Determine the (X, Y) coordinate at the center of the cell enclosing the given text.  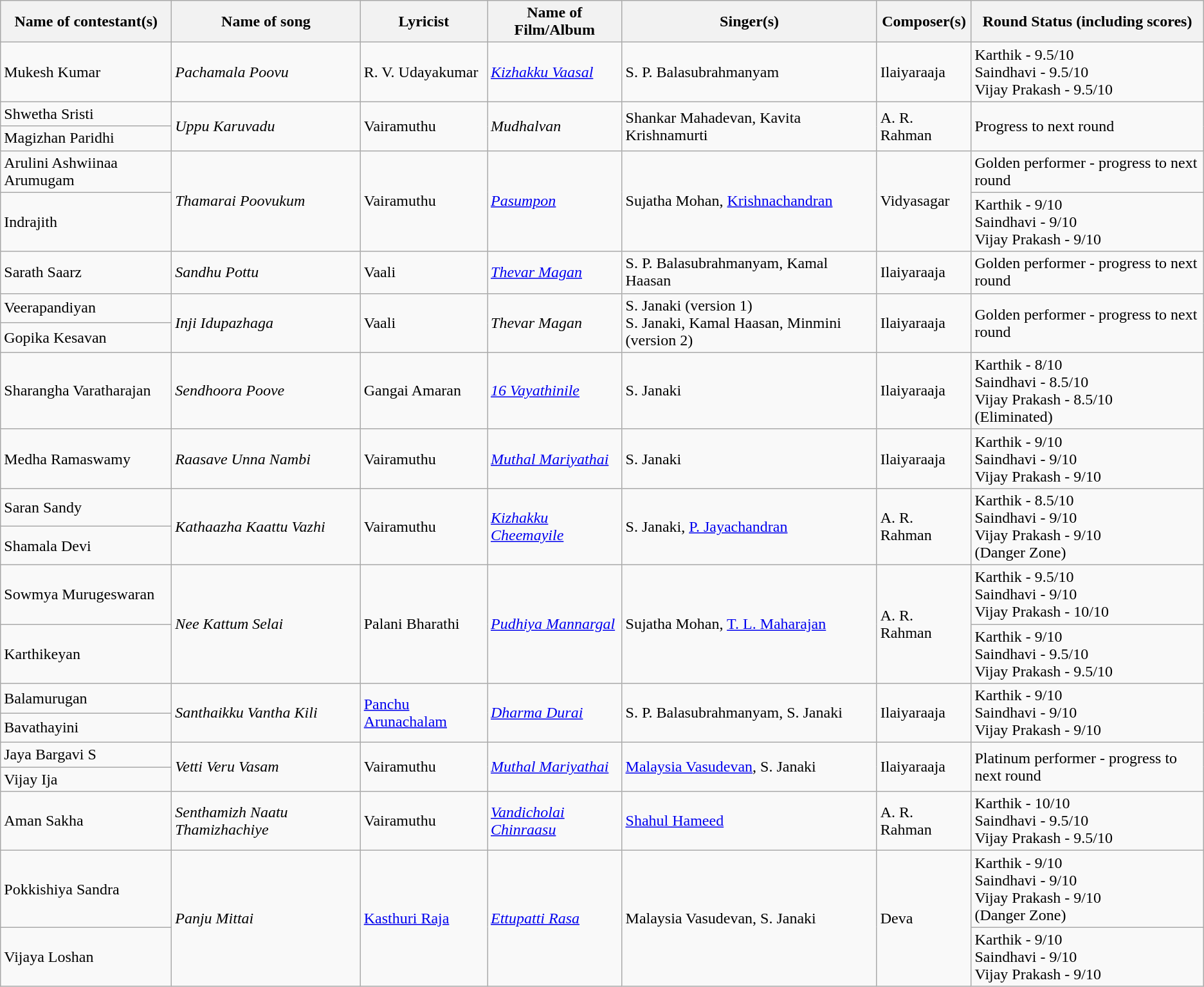
Platinum performer - progress to next round (1087, 767)
Kathaazha Kaattu Vazhi (266, 526)
Sharangha Varatharajan (86, 391)
Bavathayini (86, 728)
Shamala Devi (86, 546)
Mukesh Kumar (86, 72)
Name of Film/Album (555, 22)
Raasave Unna Nambi (266, 458)
Jaya Bargavi S (86, 755)
Palani Bharathi (423, 624)
Uppu Karuvadu (266, 126)
Arulini Ashwiinaa Arumugam (86, 171)
Kizhakku Vaasal (555, 72)
Karthik - 9.5/10Saindhavi - 9.5/10Vijay Prakash - 9.5/10 (1087, 72)
Shwetha Sristi (86, 114)
Deva (924, 918)
Lyricist (423, 22)
Karthik - 9.5/10Saindhavi - 9/10Vijay Prakash - 10/10 (1087, 594)
Vidyasagar (924, 201)
Composer(s) (924, 22)
Nee Kattum Selai (266, 624)
Vijay Ija (86, 779)
Magizhan Paridhi (86, 138)
Medha Ramaswamy (86, 458)
Pasumpon (555, 201)
Thamarai Poovukum (266, 201)
Karthik - 10/10Saindhavi - 9.5/10Vijay Prakash - 9.5/10 (1087, 821)
Pokkishiya Sandra (86, 889)
Balamurugan (86, 698)
Ettupatti Rasa (555, 918)
Karthik - 8.5/10Saindhavi - 9/10Vijay Prakash - 9/10(Danger Zone) (1087, 526)
Progress to next round (1087, 126)
16 Vayathinile (555, 391)
Sandhu Pottu (266, 273)
Singer(s) (749, 22)
Panchu Arunachalam (423, 713)
Saran Sandy (86, 507)
Panju Mittai (266, 918)
Sujatha Mohan, T. L. Maharajan (749, 624)
Gopika Kesavan (86, 338)
Name of song (266, 22)
Pudhiya Mannargal (555, 624)
Veerapandiyan (86, 308)
Karthik - 8/10Saindhavi - 8.5/10Vijay Prakash - 8.5/10(Eliminated) (1087, 391)
Kizhakku Cheemayile (555, 526)
Vandicholai Chinraasu (555, 821)
Kasthuri Raja (423, 918)
Indrajith (86, 222)
S. P. Balasubrahmanyam (749, 72)
Karthik - 9/10Saindhavi - 9/10Vijay Prakash - 9/10(Danger Zone) (1087, 889)
Shankar Mahadevan, Kavita Krishnamurti (749, 126)
Name of contestant(s) (86, 22)
Vetti Veru Vasam (266, 767)
Pachamala Poovu (266, 72)
Karthik - 9/10Saindhavi - 9.5/10Vijay Prakash - 9.5/10 (1087, 653)
S. P. Balasubrahmanyam, Kamal Haasan (749, 273)
Gangai Amaran (423, 391)
Karthikeyan (86, 653)
Dharma Durai (555, 713)
S. Janaki (version 1)S. Janaki, Kamal Haasan, Minmini (version 2) (749, 323)
Aman Sakha (86, 821)
R. V. Udayakumar (423, 72)
Mudhalvan (555, 126)
Sendhoora Poove (266, 391)
Sujatha Mohan, Krishnachandran (749, 201)
Inji Idupazhaga (266, 323)
S. P. Balasubrahmanyam, S. Janaki (749, 713)
Sowmya Murugeswaran (86, 594)
Round Status (including scores) (1087, 22)
Vijaya Loshan (86, 957)
Santhaikku Vantha Kili (266, 713)
Sarath Saarz (86, 273)
Shahul Hameed (749, 821)
Senthamizh Naatu Thamizhachiye (266, 821)
S. Janaki, P. Jayachandran (749, 526)
